Scan for the cell matching the given text and deliver its [X, Y] coordinate at center. 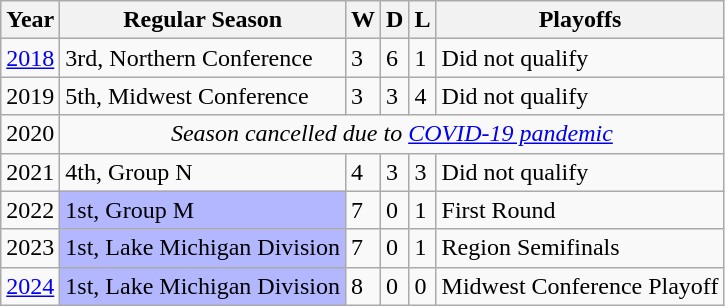
Playoffs [580, 20]
L [422, 20]
3rd, Northern Conference [203, 58]
2018 [30, 58]
1st, Group M [203, 210]
2022 [30, 210]
D [395, 20]
8 [364, 286]
Regular Season [203, 20]
2019 [30, 96]
4th, Group N [203, 172]
Year [30, 20]
Season cancelled due to COVID-19 pandemic [392, 134]
2024 [30, 286]
2023 [30, 248]
Midwest Conference Playoff [580, 286]
5th, Midwest Conference [203, 96]
6 [395, 58]
2020 [30, 134]
First Round [580, 210]
2021 [30, 172]
W [364, 20]
Region Semifinals [580, 248]
